From the cell containing the given text, extract its center point as [x, y] coordinate. 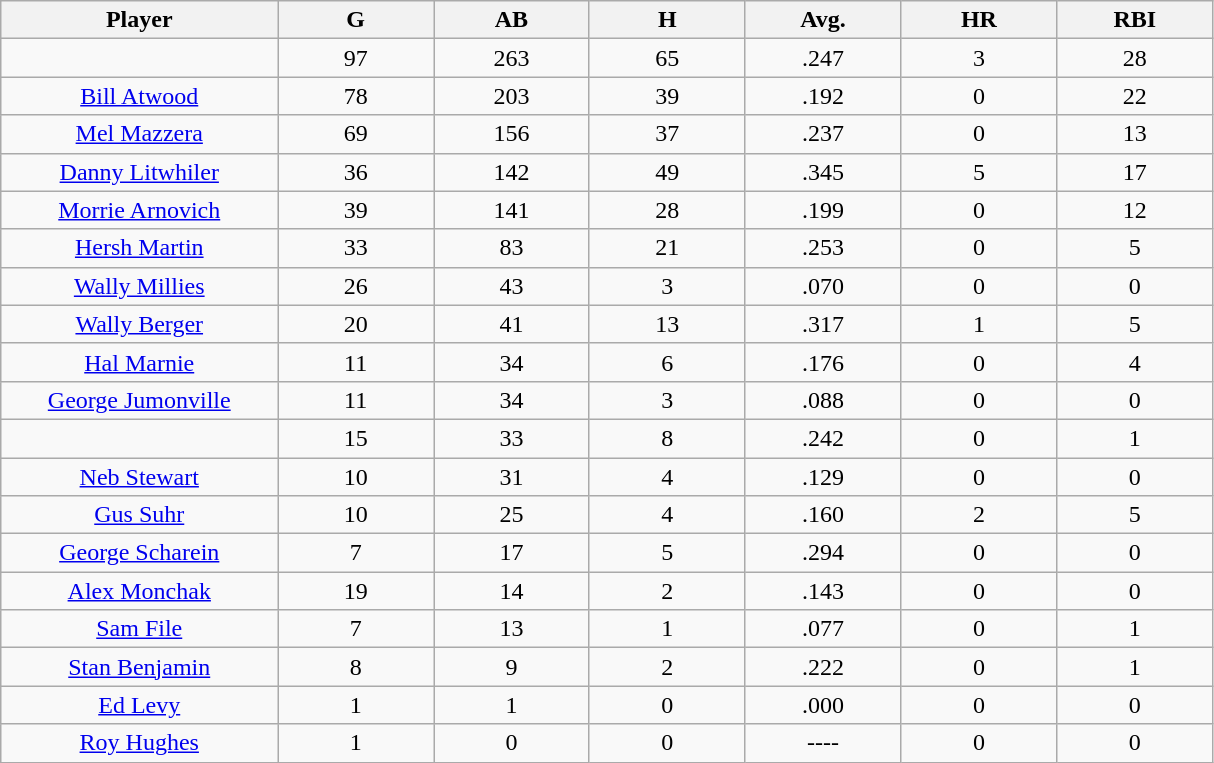
156 [512, 134]
141 [512, 210]
.294 [823, 553]
.077 [823, 629]
25 [512, 515]
George Scharein [140, 553]
.317 [823, 324]
41 [512, 324]
.345 [823, 172]
.253 [823, 248]
Gus Suhr [140, 515]
.160 [823, 515]
.000 [823, 705]
9 [512, 667]
Hal Marnie [140, 362]
6 [667, 362]
65 [667, 58]
.192 [823, 96]
97 [356, 58]
Wally Berger [140, 324]
12 [1135, 210]
31 [512, 477]
.247 [823, 58]
Ed Levy [140, 705]
78 [356, 96]
43 [512, 286]
26 [356, 286]
.129 [823, 477]
.176 [823, 362]
.237 [823, 134]
263 [512, 58]
George Jumonville [140, 400]
Player [140, 20]
H [667, 20]
20 [356, 324]
203 [512, 96]
Danny Litwhiler [140, 172]
Bill Atwood [140, 96]
Wally Millies [140, 286]
69 [356, 134]
Roy Hughes [140, 743]
.088 [823, 400]
142 [512, 172]
Neb Stewart [140, 477]
---- [823, 743]
G [356, 20]
19 [356, 591]
.143 [823, 591]
21 [667, 248]
RBI [1135, 20]
.070 [823, 286]
37 [667, 134]
AB [512, 20]
Stan Benjamin [140, 667]
83 [512, 248]
Avg. [823, 20]
49 [667, 172]
15 [356, 438]
14 [512, 591]
Alex Monchak [140, 591]
Hersh Martin [140, 248]
HR [979, 20]
Morrie Arnovich [140, 210]
.199 [823, 210]
Sam File [140, 629]
.222 [823, 667]
22 [1135, 96]
.242 [823, 438]
Mel Mazzera [140, 134]
36 [356, 172]
